Extract the [x, y] coordinate from the center of the cell holding the provided text.  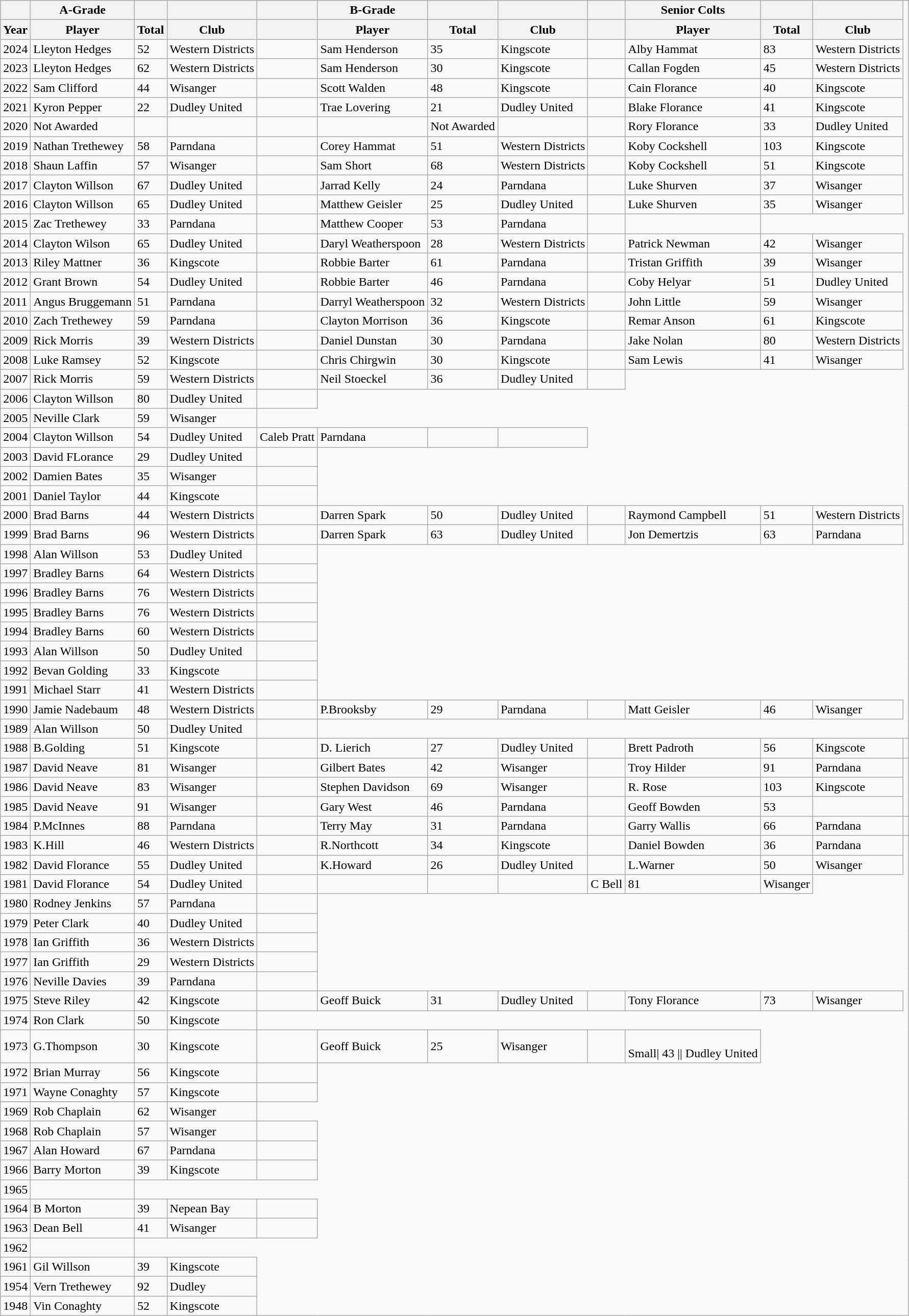
Wayne Conaghty [83, 1092]
Matthew Geisler [373, 204]
Zac Trethewey [83, 224]
Matt Geisler [693, 709]
26 [463, 865]
2008 [15, 360]
64 [151, 574]
Sam Lewis [693, 360]
Year [15, 30]
P.Brooksby [373, 709]
Steve Riley [83, 1001]
Geoff Bowden [693, 806]
Barry Morton [83, 1170]
Vin Conaghty [83, 1306]
27 [463, 748]
1984 [15, 826]
Trae Lovering [373, 107]
2013 [15, 263]
1981 [15, 884]
96 [151, 534]
K.Howard [373, 865]
92 [151, 1286]
Small| 43 || Dudley United [693, 1046]
Rory Florance [693, 127]
Daniel Dunstan [373, 340]
60 [151, 632]
Grant Brown [83, 282]
24 [463, 185]
Jon Demertzis [693, 534]
1971 [15, 1092]
2006 [15, 399]
1963 [15, 1228]
Corey Hammat [373, 146]
Darryl Weatherspoon [373, 302]
1968 [15, 1131]
Dudley [212, 1286]
2009 [15, 340]
Sam Clifford [83, 88]
1962 [15, 1248]
1993 [15, 651]
P.McInnes [83, 826]
1998 [15, 554]
2000 [15, 515]
Gil Willson [83, 1267]
28 [463, 243]
1999 [15, 534]
1974 [15, 1020]
Michael Starr [83, 690]
2004 [15, 437]
1977 [15, 962]
2003 [15, 457]
Neville Clark [83, 418]
68 [463, 165]
Terry May [373, 826]
Senior Colts [693, 10]
2010 [15, 321]
1978 [15, 942]
Gilbert Bates [373, 767]
1982 [15, 865]
Brett Padroth [693, 748]
Neville Davies [83, 981]
1973 [15, 1046]
Remar Anson [693, 321]
2024 [15, 49]
Vern Trethewey [83, 1286]
Tristan Griffith [693, 263]
Caleb Pratt [287, 437]
Cain Florance [693, 88]
Matthew Cooper [373, 224]
2014 [15, 243]
1979 [15, 923]
Patrick Newman [693, 243]
1967 [15, 1150]
2018 [15, 165]
Clayton Wilson [83, 243]
Jake Nolan [693, 340]
1996 [15, 593]
Clayton Morrison [373, 321]
L.Warner [693, 865]
Gary West [373, 806]
Scott Walden [373, 88]
R. Rose [693, 787]
Stephen Davidson [373, 787]
1954 [15, 1286]
2021 [15, 107]
88 [151, 826]
58 [151, 146]
K.Hill [83, 845]
Raymond Campbell [693, 515]
Troy Hilder [693, 767]
2015 [15, 224]
1994 [15, 632]
Chris Chirgwin [373, 360]
1965 [15, 1189]
Jarrad Kelly [373, 185]
69 [463, 787]
1966 [15, 1170]
2022 [15, 88]
2001 [15, 495]
1991 [15, 690]
Daryl Weatherspoon [373, 243]
Nepean Bay [212, 1209]
Damien Bates [83, 476]
1948 [15, 1306]
B-Grade [373, 10]
2023 [15, 68]
Nathan Trethewey [83, 146]
Angus Bruggemann [83, 302]
Sam Short [373, 165]
C Bell [606, 884]
1969 [15, 1111]
Blake Florance [693, 107]
John Little [693, 302]
Garry Wallis [693, 826]
32 [463, 302]
David FLorance [83, 457]
1972 [15, 1073]
1980 [15, 904]
1964 [15, 1209]
Alan Howard [83, 1150]
1997 [15, 574]
Peter Clark [83, 923]
1985 [15, 806]
1989 [15, 729]
Shaun Laffin [83, 165]
34 [463, 845]
Coby Helyar [693, 282]
1976 [15, 981]
1995 [15, 612]
73 [787, 1001]
2005 [15, 418]
2011 [15, 302]
D. Lierich [373, 748]
Bevan Golding [83, 671]
1987 [15, 767]
Alby Hammat [693, 49]
2007 [15, 379]
G.Thompson [83, 1046]
1986 [15, 787]
Ron Clark [83, 1020]
Tony Florance [693, 1001]
1988 [15, 748]
2016 [15, 204]
1975 [15, 1001]
Kyron Pepper [83, 107]
A-Grade [83, 10]
1961 [15, 1267]
Callan Fogden [693, 68]
45 [787, 68]
2019 [15, 146]
Neil Stoeckel [373, 379]
2020 [15, 127]
Dean Bell [83, 1228]
2012 [15, 282]
R.Northcott [373, 845]
Daniel Taylor [83, 495]
Rodney Jenkins [83, 904]
21 [463, 107]
1983 [15, 845]
55 [151, 865]
Luke Ramsey [83, 360]
22 [151, 107]
1990 [15, 709]
Daniel Bowden [693, 845]
Jamie Nadebaum [83, 709]
Brian Murray [83, 1073]
2002 [15, 476]
Zach Trethewey [83, 321]
Riley Mattner [83, 263]
B Morton [83, 1209]
B.Golding [83, 748]
37 [787, 185]
2017 [15, 185]
1992 [15, 671]
66 [787, 826]
